For the text-containing cell, return its midpoint in (X, Y) coordinate format. 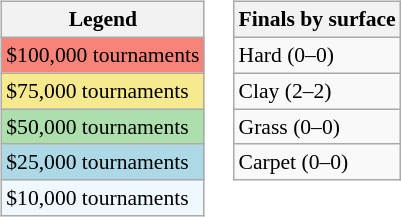
Finals by surface (318, 20)
Carpet (0–0) (318, 162)
Legend (102, 20)
Grass (0–0) (318, 127)
$75,000 tournaments (102, 91)
Hard (0–0) (318, 55)
$50,000 tournaments (102, 127)
Clay (2–2) (318, 91)
$100,000 tournaments (102, 55)
$10,000 tournaments (102, 198)
$25,000 tournaments (102, 162)
